From the cell containing the given text, extract its center point as [x, y] coordinate. 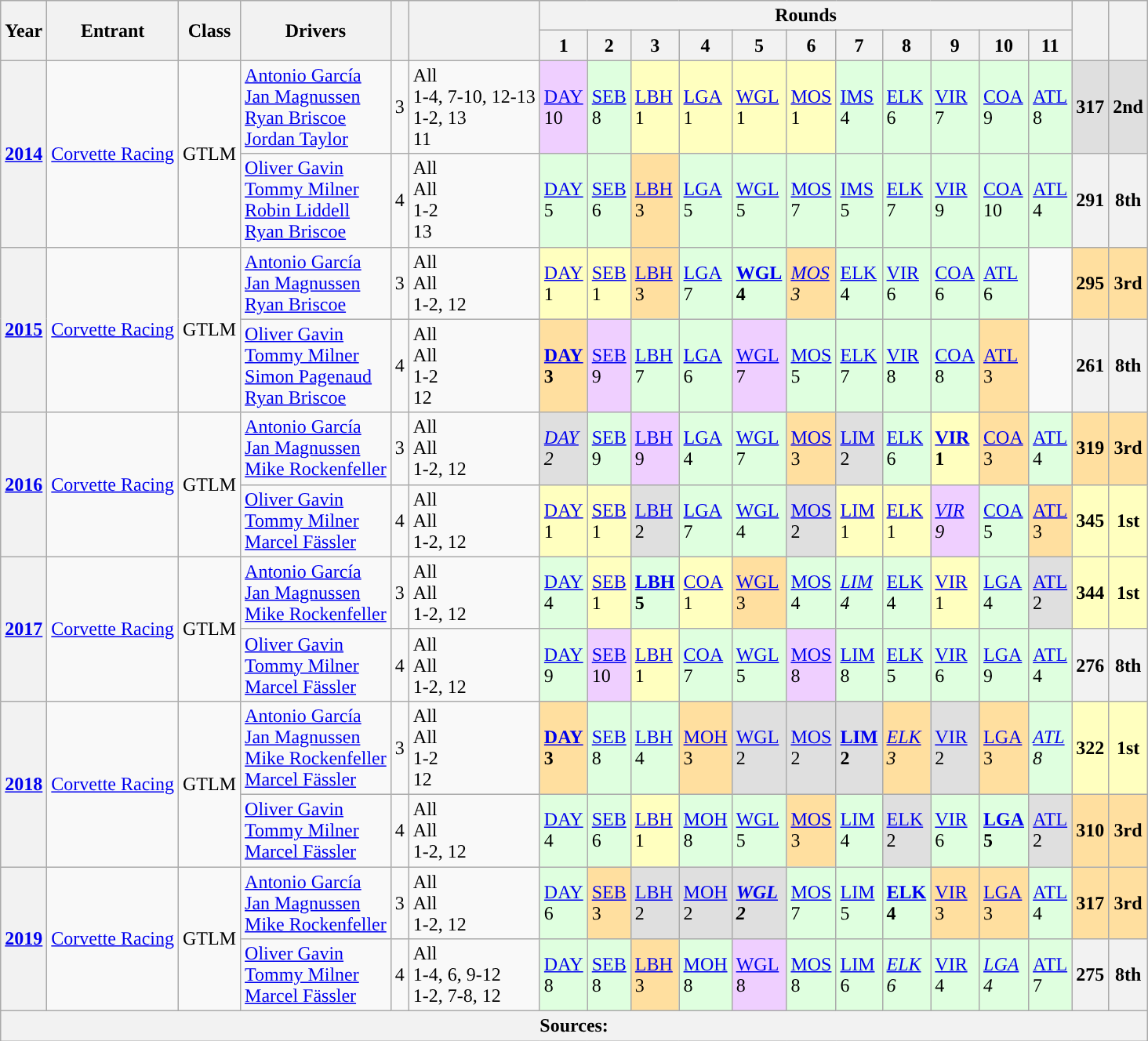
2nd [1128, 107]
MOH3 [706, 748]
DAY8 [563, 975]
LGA9 [1004, 665]
1 [563, 45]
ATL7 [1051, 975]
LBH9 [655, 448]
Oliver Gavin Tommy Milner Simon Pagenaud Ryan Briscoe [316, 365]
2019 [24, 939]
COA3 [1004, 448]
Oliver Gavin Tommy Milner Robin Liddell Ryan Briscoe [316, 201]
LIM1 [859, 520]
All1-4, 7-10, 12-131-2, 1311 [474, 107]
IMS4 [859, 107]
Class [210, 31]
LBH4 [655, 748]
Antonio García Jan Magnussen Ryan Briscoe [316, 283]
COA9 [1004, 107]
Antonio García Jan Magnussen Ryan Briscoe Jordan Taylor [316, 107]
Rounds [805, 16]
SEB3 [609, 903]
LBH5 [655, 593]
COA7 [706, 665]
LGA1 [706, 107]
9 [955, 45]
SEB10 [609, 665]
COA5 [1004, 520]
COA10 [1004, 201]
DAY2 [563, 448]
WGL1 [759, 107]
10 [1004, 45]
COA1 [706, 593]
LBH7 [655, 365]
WGL8 [759, 975]
344 [1090, 593]
ELK2 [906, 830]
ELK5 [906, 665]
VIR7 [955, 107]
275 [1090, 975]
Drivers [316, 31]
Year [24, 31]
COA8 [955, 365]
11 [1051, 45]
MOS1 [811, 107]
ATL6 [1004, 283]
LIM8 [859, 665]
COA6 [955, 283]
IMS5 [859, 201]
8 [906, 45]
ELK1 [906, 520]
DAY5 [563, 201]
319 [1090, 448]
MOS5 [811, 365]
MOH2 [706, 903]
LGA6 [706, 365]
261 [1090, 365]
All1-4, 6, 9-121-2, 7-8, 12 [474, 975]
LIM5 [859, 903]
VIR4 [955, 975]
6 [811, 45]
DAY9 [563, 665]
2018 [24, 784]
Antonio García Jan Magnussen Mike Rockenfeller Marcel Fässler [316, 748]
DAY6 [563, 903]
295 [1090, 283]
291 [1090, 201]
310 [1090, 830]
2017 [24, 629]
2015 [24, 329]
WGL3 [759, 593]
Entrant [113, 31]
Sources: [574, 1026]
VIR8 [906, 365]
ELK3 [906, 748]
2 [609, 45]
345 [1090, 520]
2016 [24, 484]
VIR3 [955, 903]
276 [1090, 665]
322 [1090, 748]
2014 [24, 154]
DAY10 [563, 107]
VIR2 [955, 748]
MOS4 [811, 593]
LIM6 [859, 975]
5 [759, 45]
AllAll1-213 [474, 201]
7 [859, 45]
